Provide the (X, Y) coordinate of the cell's center where the given text is located.  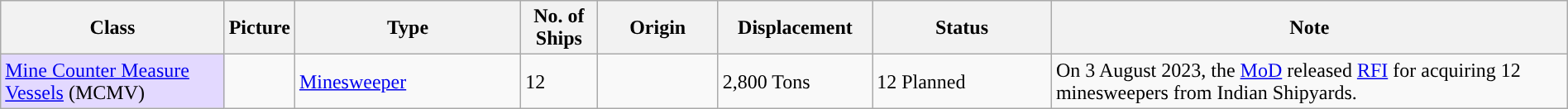
No. of Ships (559, 28)
Origin (657, 28)
12 (559, 81)
Status (963, 28)
Class (112, 28)
Type (407, 28)
Mine Counter Measure Vessels (MCMV) (112, 81)
2,800 Tons (795, 81)
Note (1309, 28)
Displacement (795, 28)
Minesweeper (407, 81)
Picture (260, 28)
12 Planned (963, 81)
On 3 August 2023, the MoD released RFI for acquiring 12 minesweepers from Indian Shipyards. (1309, 81)
